Scan for the cell matching the given text and deliver its [x, y] coordinate at center. 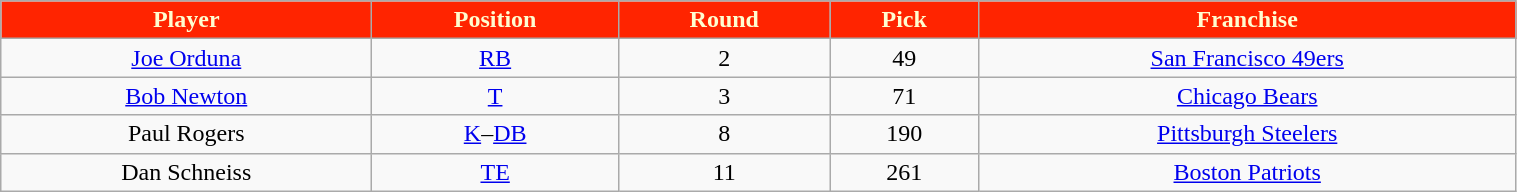
Joe Orduna [186, 58]
RB [496, 58]
8 [724, 134]
Round [724, 20]
T [496, 96]
San Francisco 49ers [1247, 58]
Player [186, 20]
3 [724, 96]
Bob Newton [186, 96]
Pick [904, 20]
Chicago Bears [1247, 96]
190 [904, 134]
Boston Patriots [1247, 172]
Franchise [1247, 20]
71 [904, 96]
Position [496, 20]
2 [724, 58]
TE [496, 172]
261 [904, 172]
Pittsburgh Steelers [1247, 134]
Paul Rogers [186, 134]
49 [904, 58]
K–DB [496, 134]
11 [724, 172]
Dan Schneiss [186, 172]
